Identify which cell holds the provided text, then report its [x, y] central coordinate. 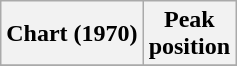
Peak position [189, 34]
Chart (1970) [72, 34]
